Locate the cell with the specified text and output its (X, Y) center coordinate. 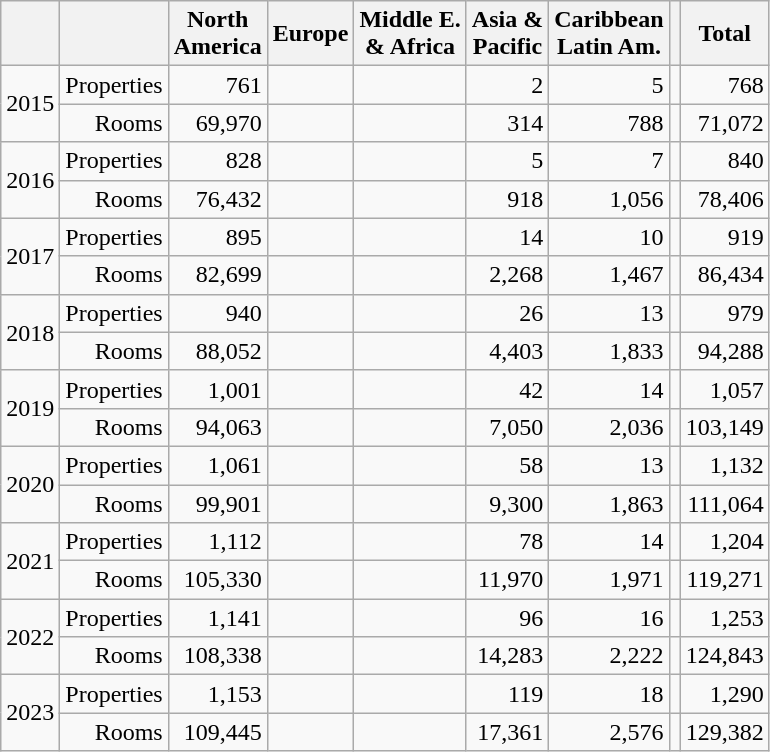
76,432 (218, 199)
2018 (30, 332)
1,253 (724, 618)
1,057 (724, 389)
314 (507, 123)
103,149 (724, 427)
2017 (30, 256)
9,300 (507, 503)
Europe (310, 34)
840 (724, 161)
2,268 (507, 275)
CaribbeanLatin Am. (609, 34)
2,222 (609, 656)
788 (609, 123)
82,699 (218, 275)
2023 (30, 713)
94,288 (724, 351)
7,050 (507, 427)
1,971 (609, 580)
10 (609, 237)
2015 (30, 104)
42 (507, 389)
Middle E.& Africa (410, 34)
4,403 (507, 351)
11,970 (507, 580)
1,833 (609, 351)
129,382 (724, 732)
69,970 (218, 123)
761 (218, 85)
1,290 (724, 694)
Asia &Pacific (507, 34)
2 (507, 85)
16 (609, 618)
14,283 (507, 656)
Total (724, 34)
109,445 (218, 732)
1,467 (609, 275)
124,843 (724, 656)
2019 (30, 408)
918 (507, 199)
NorthAmerica (218, 34)
768 (724, 85)
96 (507, 618)
99,901 (218, 503)
940 (218, 313)
979 (724, 313)
1,112 (218, 542)
58 (507, 465)
895 (218, 237)
105,330 (218, 580)
2,576 (609, 732)
1,001 (218, 389)
2020 (30, 484)
111,064 (724, 503)
2022 (30, 637)
119 (507, 694)
71,072 (724, 123)
1,132 (724, 465)
119,271 (724, 580)
1,153 (218, 694)
2021 (30, 561)
26 (507, 313)
1,204 (724, 542)
78 (507, 542)
7 (609, 161)
919 (724, 237)
108,338 (218, 656)
828 (218, 161)
18 (609, 694)
2016 (30, 180)
1,056 (609, 199)
2,036 (609, 427)
1,141 (218, 618)
88,052 (218, 351)
1,863 (609, 503)
17,361 (507, 732)
94,063 (218, 427)
1,061 (218, 465)
86,434 (724, 275)
78,406 (724, 199)
